Return the [x, y] coordinate for the center point of the cell that contains the specified text.  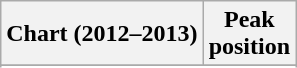
Chart (2012–2013) [102, 34]
Peakposition [249, 34]
